Extract the (x, y) coordinate from the center of the cell holding the provided text.  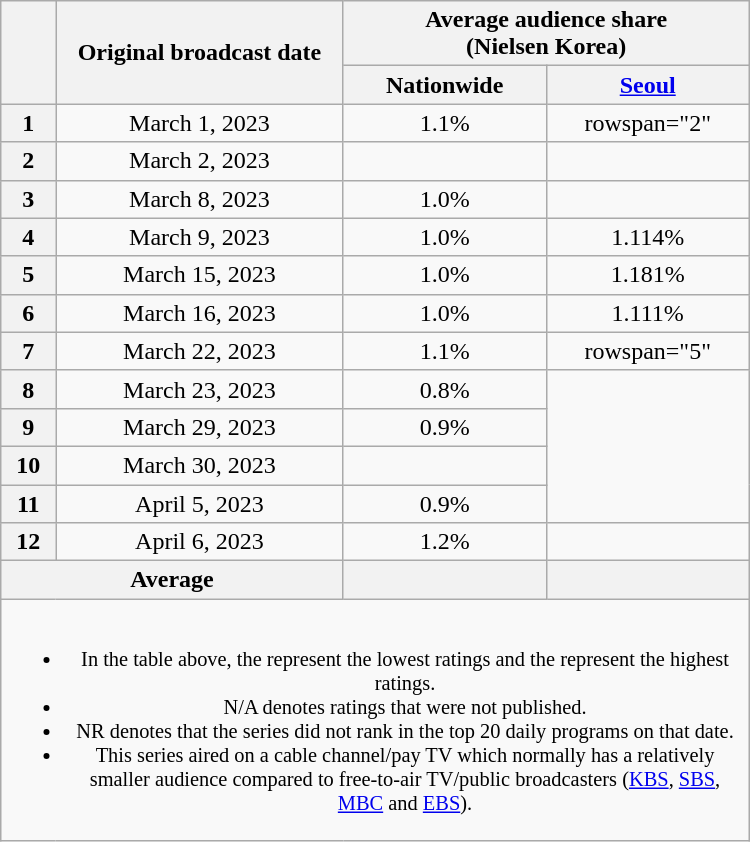
1.114% (648, 237)
1.181% (648, 275)
1.2% (444, 542)
Original broadcast date (200, 52)
Average audience share(Nielsen Korea) (546, 34)
2 (28, 161)
Average (172, 580)
0.8% (444, 389)
rowspan="5" (648, 351)
6 (28, 313)
March 16, 2023 (200, 313)
3 (28, 199)
Seoul (648, 85)
April 5, 2023 (200, 503)
March 1, 2023 (200, 123)
9 (28, 427)
March 9, 2023 (200, 237)
Nationwide (444, 85)
March 30, 2023 (200, 465)
April 6, 2023 (200, 542)
8 (28, 389)
1.111% (648, 313)
rowspan="2" (648, 123)
7 (28, 351)
5 (28, 275)
March 2, 2023 (200, 161)
4 (28, 237)
1 (28, 123)
March 23, 2023 (200, 389)
10 (28, 465)
March 22, 2023 (200, 351)
March 29, 2023 (200, 427)
11 (28, 503)
12 (28, 542)
March 15, 2023 (200, 275)
March 8, 2023 (200, 199)
